Pinpoint the cell where the given text exists, returning its (X, Y) midpoint coordinate. 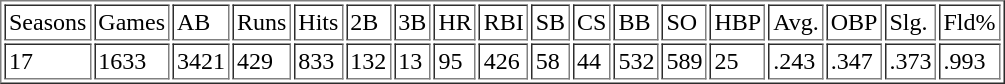
AB (200, 22)
BB (636, 22)
1633 (132, 62)
58 (550, 62)
13 (412, 62)
.373 (910, 62)
SB (550, 22)
95 (455, 62)
532 (636, 62)
44 (592, 62)
132 (368, 62)
589 (684, 62)
OBP (854, 22)
Seasons (47, 22)
Runs (261, 22)
RBI (504, 22)
.243 (796, 62)
Hits (318, 22)
Slg. (910, 22)
Fld% (970, 22)
17 (47, 62)
2B (368, 22)
Games (132, 22)
.347 (854, 62)
833 (318, 62)
25 (738, 62)
HBP (738, 22)
429 (261, 62)
HR (455, 22)
CS (592, 22)
3421 (200, 62)
SO (684, 22)
Avg. (796, 22)
426 (504, 62)
.993 (970, 62)
3B (412, 22)
